Provide the [X, Y] coordinate of the cell's center where the given text is located.  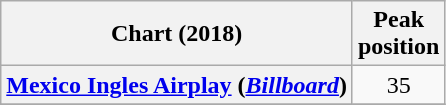
Mexico Ingles Airplay (Billboard) [177, 85]
Peakposition [398, 34]
35 [398, 85]
Chart (2018) [177, 34]
